Identify which cell holds the provided text, then report its (X, Y) central coordinate. 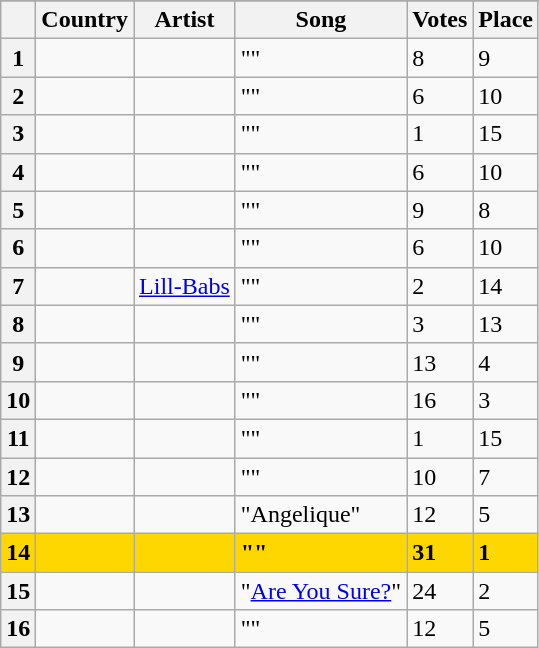
Place (506, 20)
11 (18, 438)
31 (440, 553)
"Are You Sure?" (320, 591)
"Angelique" (320, 515)
Song (320, 20)
24 (440, 591)
Votes (440, 20)
Country (85, 20)
Lill-Babs (185, 286)
Artist (185, 20)
